Search for the cell housing the specified text and yield its [x, y] center coordinate. 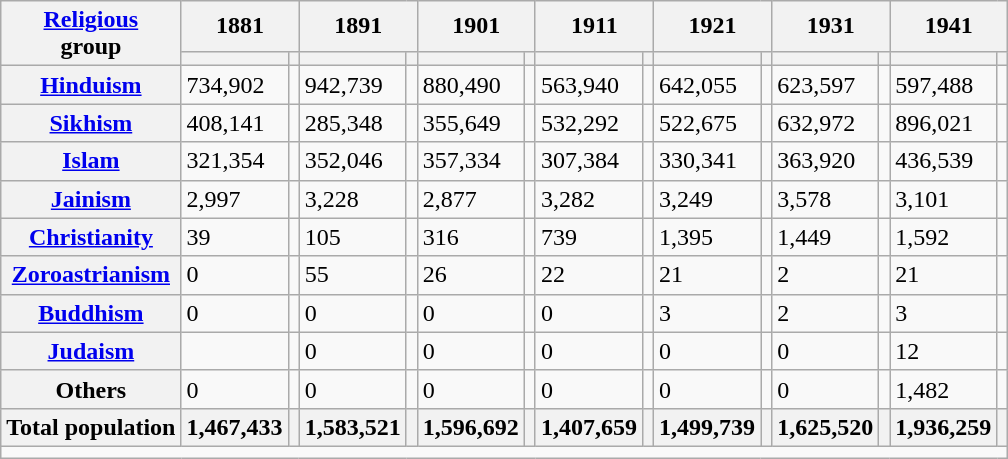
1,407,659 [588, 427]
623,597 [826, 85]
408,141 [234, 123]
Sikhism [91, 123]
39 [234, 237]
597,488 [944, 85]
896,021 [944, 123]
285,348 [352, 123]
Islam [91, 161]
436,539 [944, 161]
Total population [91, 427]
Christianity [91, 237]
Jainism [91, 199]
1,936,259 [944, 427]
1,467,433 [234, 427]
880,490 [470, 85]
Judaism [91, 351]
1891 [358, 26]
105 [352, 237]
632,972 [826, 123]
Religiousgroup [91, 34]
357,334 [470, 161]
532,292 [588, 123]
Buddhism [91, 313]
26 [470, 275]
321,354 [234, 161]
352,046 [352, 161]
307,384 [588, 161]
1,449 [826, 237]
3,282 [588, 199]
1941 [949, 26]
363,920 [826, 161]
522,675 [708, 123]
330,341 [708, 161]
1,482 [944, 389]
2,997 [234, 199]
1921 [713, 26]
3,578 [826, 199]
3,101 [944, 199]
3,228 [352, 199]
Zoroastrianism [91, 275]
355,649 [470, 123]
1,583,521 [352, 427]
942,739 [352, 85]
1931 [831, 26]
2,877 [470, 199]
12 [944, 351]
642,055 [708, 85]
1,625,520 [826, 427]
1881 [240, 26]
1,592 [944, 237]
1,395 [708, 237]
22 [588, 275]
734,902 [234, 85]
1901 [476, 26]
563,940 [588, 85]
55 [352, 275]
316 [470, 237]
3,249 [708, 199]
1,596,692 [470, 427]
739 [588, 237]
Others [91, 389]
1911 [594, 26]
Hinduism [91, 85]
1,499,739 [708, 427]
